For the text-containing cell, return its midpoint in (x, y) coordinate format. 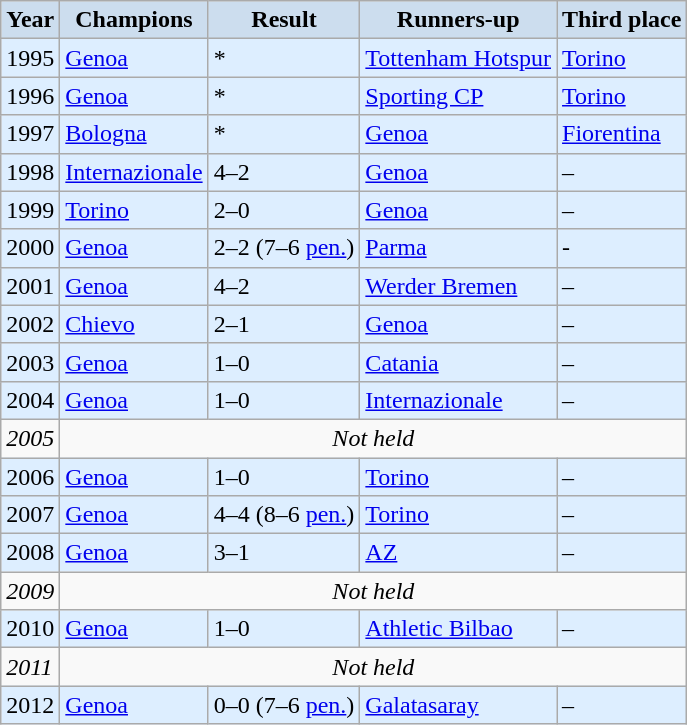
2–2 (7–6 pen.) (284, 248)
2009 (30, 591)
Chievo (134, 324)
2007 (30, 515)
Parma (458, 248)
1995 (30, 58)
2006 (30, 477)
2003 (30, 362)
Fiorentina (622, 134)
1996 (30, 96)
Runners-up (458, 20)
- (622, 248)
AZ (458, 553)
1998 (30, 172)
Galatasaray (458, 705)
2–0 (284, 210)
Tottenham Hotspur (458, 58)
Third place (622, 20)
Result (284, 20)
2011 (30, 667)
0–0 (7–6 pen.) (284, 705)
Catania (458, 362)
3–1 (284, 553)
Champions (134, 20)
2005 (30, 438)
2–1 (284, 324)
4–4 (8–6 pen.) (284, 515)
Werder Bremen (458, 286)
2010 (30, 629)
1999 (30, 210)
Athletic Bilbao (458, 629)
Bologna (134, 134)
2012 (30, 705)
Sporting CP (458, 96)
2004 (30, 400)
Year (30, 20)
2008 (30, 553)
1997 (30, 134)
2000 (30, 248)
2001 (30, 286)
2002 (30, 324)
